For the text-containing cell, return its midpoint in [X, Y] coordinate format. 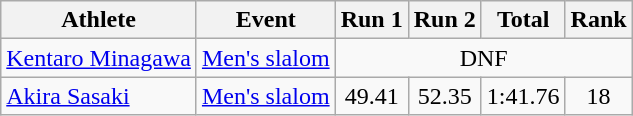
Event [266, 20]
Akira Sasaki [99, 96]
18 [598, 96]
1:41.76 [523, 96]
Athlete [99, 20]
Kentaro Minagawa [99, 58]
Run 2 [444, 20]
Run 1 [372, 20]
49.41 [372, 96]
DNF [484, 58]
Total [523, 20]
52.35 [444, 96]
Rank [598, 20]
